For the text-containing cell, return its midpoint in (x, y) coordinate format. 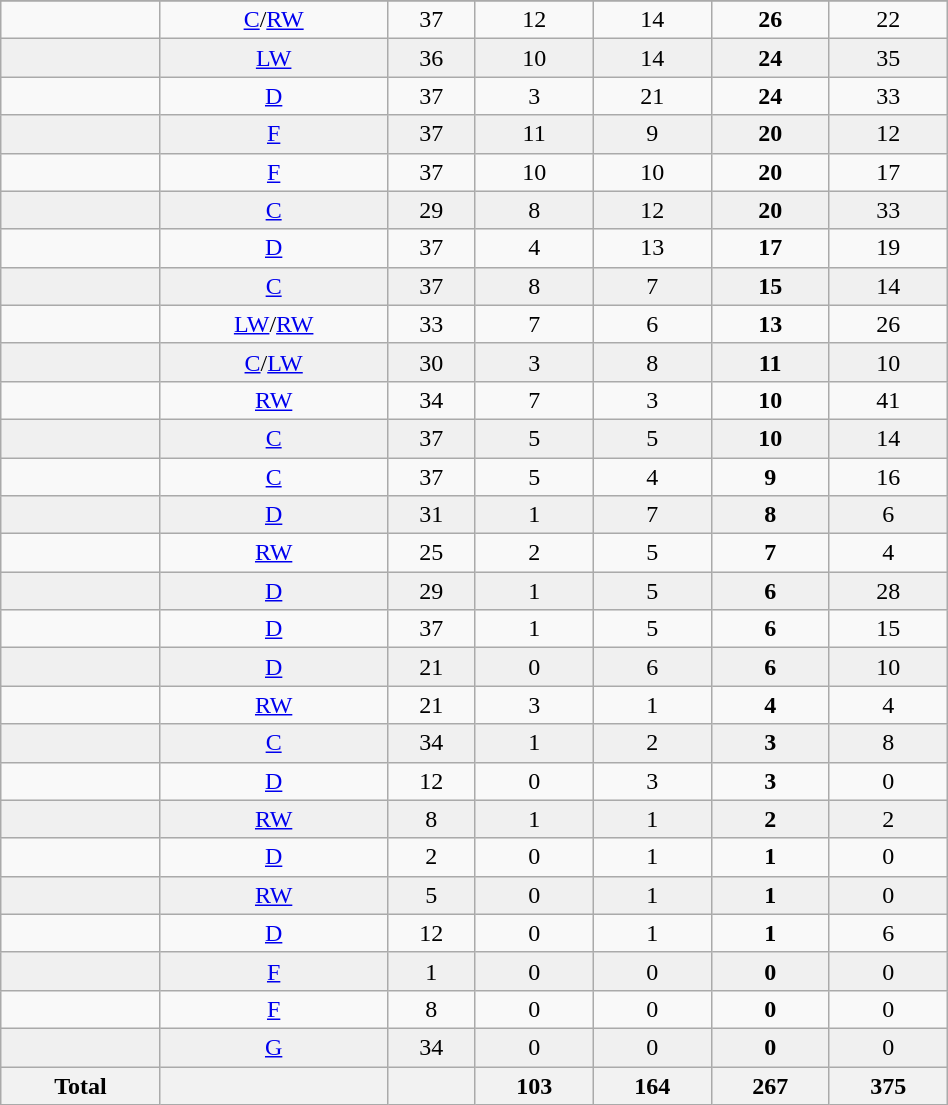
LW (274, 58)
375 (888, 1085)
16 (888, 477)
36 (431, 58)
31 (431, 515)
103 (534, 1085)
41 (888, 400)
19 (888, 248)
C/RW (274, 20)
G (274, 1047)
267 (770, 1085)
30 (431, 362)
C/LW (274, 362)
25 (431, 553)
164 (652, 1085)
Total (80, 1085)
35 (888, 58)
28 (888, 591)
22 (888, 20)
LW/RW (274, 324)
